For the text-containing cell, return its midpoint in (x, y) coordinate format. 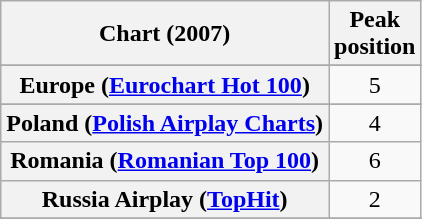
4 (375, 123)
Peakposition (375, 34)
Russia Airplay (TopHit) (165, 199)
6 (375, 161)
Chart (2007) (165, 34)
5 (375, 85)
2 (375, 199)
Europe (Eurochart Hot 100) (165, 85)
Romania (Romanian Top 100) (165, 161)
Poland (Polish Airplay Charts) (165, 123)
